Identify which cell holds the provided text, then report its [x, y] central coordinate. 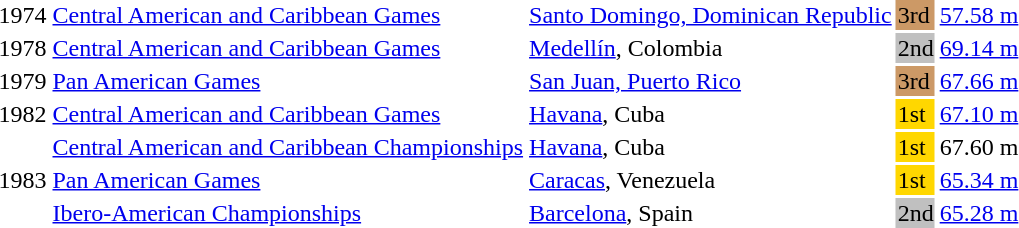
Santo Domingo, Dominican Republic [711, 15]
Ibero-American Championships [288, 213]
Central American and Caribbean Championships [288, 147]
Caracas, Venezuela [711, 180]
Medellín, Colombia [711, 48]
Barcelona, Spain [711, 213]
San Juan, Puerto Rico [711, 81]
